Provide the (x, y) coordinate of the cell's center where the given text is located.  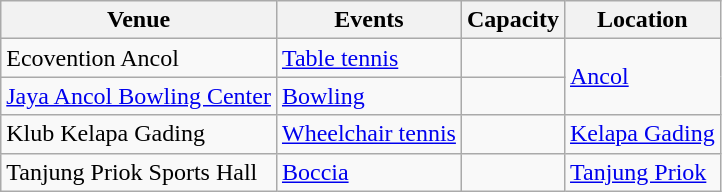
Events (368, 20)
Wheelchair tennis (368, 134)
Klub Kelapa Gading (139, 134)
Capacity (512, 20)
Jaya Ancol Bowling Center (139, 96)
Bowling (368, 96)
Boccia (368, 172)
Tanjung Priok Sports Hall (139, 172)
Ancol (642, 77)
Kelapa Gading (642, 134)
Location (642, 20)
Ecovention Ancol (139, 58)
Tanjung Priok (642, 172)
Table tennis (368, 58)
Venue (139, 20)
